Search for the cell housing the specified text and yield its [x, y] center coordinate. 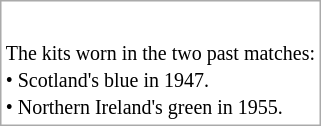
The kits worn in the two past matches: • Scotland's blue in 1947. • Northern Ireland's green in 1955. [160, 80]
